Search for the cell housing the specified text and yield its (X, Y) center coordinate. 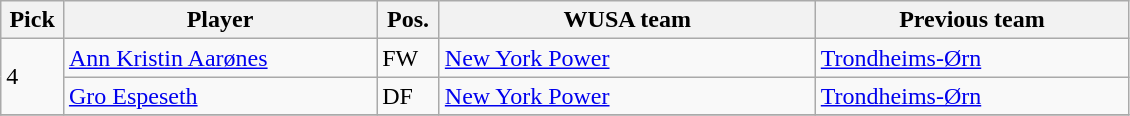
WUSA team (627, 20)
Ann Kristin Aarønes (220, 58)
Pick (32, 20)
Previous team (972, 20)
4 (32, 77)
Player (220, 20)
Gro Espeseth (220, 96)
Pos. (408, 20)
DF (408, 96)
FW (408, 58)
